Find where the given text appears and provide that cell's center as (X, Y) coordinate. 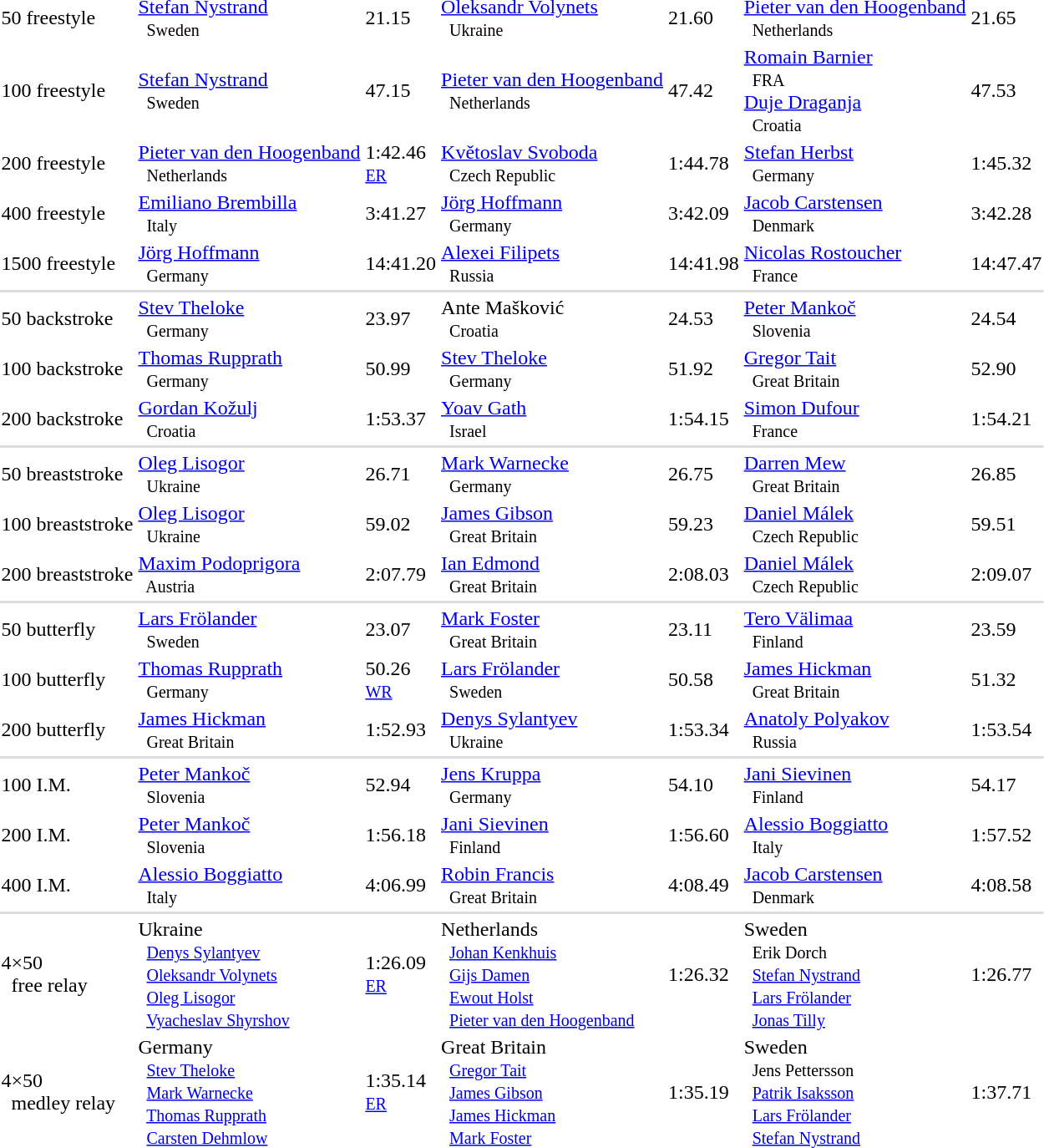
59.51 (1006, 525)
1:56.60 (703, 836)
100 breaststroke (67, 525)
Stefan Nystrand Sweden (249, 90)
47.42 (703, 90)
4:08.58 (1006, 886)
400 I.M. (67, 886)
Jens Kruppa Germany (553, 785)
14:47.47 (1006, 264)
Květoslav Svoboda Czech Republic (553, 164)
23.11 (703, 630)
54.10 (703, 785)
Yoav Gath Israel (553, 419)
Darren Mew Great Britain (855, 475)
Emiliano Brembilla Italy (249, 214)
Simon Dufour France (855, 419)
1:56.18 (401, 836)
50 butterfly (67, 630)
1:53.54 (1006, 730)
200 breaststroke (67, 575)
51.32 (1006, 680)
Alexei Filipets Russia (553, 264)
24.54 (1006, 319)
100 backstroke (67, 369)
1:26.77 (1006, 974)
23.97 (401, 319)
1:53.37 (401, 419)
1:54.21 (1006, 419)
Denys Sylantyev Ukraine (553, 730)
100 I.M. (67, 785)
47.15 (401, 90)
26.85 (1006, 475)
26.71 (401, 475)
52.90 (1006, 369)
24.53 (703, 319)
1:26.09 ER (401, 974)
200 freestyle (67, 164)
50 breaststroke (67, 475)
2:09.07 (1006, 575)
100 butterfly (67, 680)
1:57.52 (1006, 836)
1:52.93 (401, 730)
Mark Warnecke Germany (553, 475)
200 butterfly (67, 730)
54.17 (1006, 785)
Anatoly Polyakov Russia (855, 730)
Sweden Erik Dorch Stefan Nystrand Lars Frölander Jonas Tilly (855, 974)
1:42.46 ER (401, 164)
3:41.27 (401, 214)
2:08.03 (703, 575)
Gregor Tait Great Britain (855, 369)
1:54.15 (703, 419)
100 freestyle (67, 90)
26.75 (703, 475)
Tero Välimaa Finland (855, 630)
Mark Foster Great Britain (553, 630)
200 backstroke (67, 419)
1:44.78 (703, 164)
Ante Mašković Croatia (553, 319)
23.07 (401, 630)
1:45.32 (1006, 164)
3:42.28 (1006, 214)
2:07.79 (401, 575)
1:53.34 (703, 730)
Robin Francis Great Britain (553, 886)
3:42.09 (703, 214)
400 freestyle (67, 214)
50.99 (401, 369)
200 I.M. (67, 836)
James Gibson Great Britain (553, 525)
Nicolas Rostoucher France (855, 264)
14:41.20 (401, 264)
1500 freestyle (67, 264)
52.94 (401, 785)
14:41.98 (703, 264)
4:08.49 (703, 886)
59.23 (703, 525)
Maxim Podoprigora Austria (249, 575)
4×50 free relay (67, 974)
51.92 (703, 369)
Ukraine Denys Sylantyev Oleksandr Volynets Oleg Lisogor Vyacheslav Shyrshov (249, 974)
Ian Edmond Great Britain (553, 575)
59.02 (401, 525)
23.59 (1006, 630)
4:06.99 (401, 886)
1:26.32 (703, 974)
Stefan Herbst Germany (855, 164)
Romain Barnier FRA Duje Draganja Croatia (855, 90)
50.58 (703, 680)
Netherlands Johan Kenkhuis Gijs Damen Ewout Holst Pieter van den Hoogenband (553, 974)
50.26 WR (401, 680)
Gordan Kožulj Croatia (249, 419)
47.53 (1006, 90)
50 backstroke (67, 319)
